For the text-containing cell, return its midpoint in [X, Y] coordinate format. 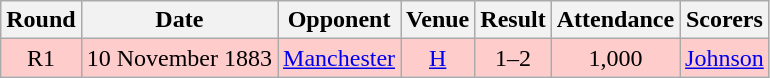
Result [513, 20]
Manchester [340, 58]
Opponent [340, 20]
Scorers [725, 20]
1–2 [513, 58]
Venue [438, 20]
H [438, 58]
Round [41, 20]
10 November 1883 [179, 58]
Date [179, 20]
Johnson [725, 58]
R1 [41, 58]
Attendance [615, 20]
1,000 [615, 58]
